Return [X, Y] of the center of cell containing provided text 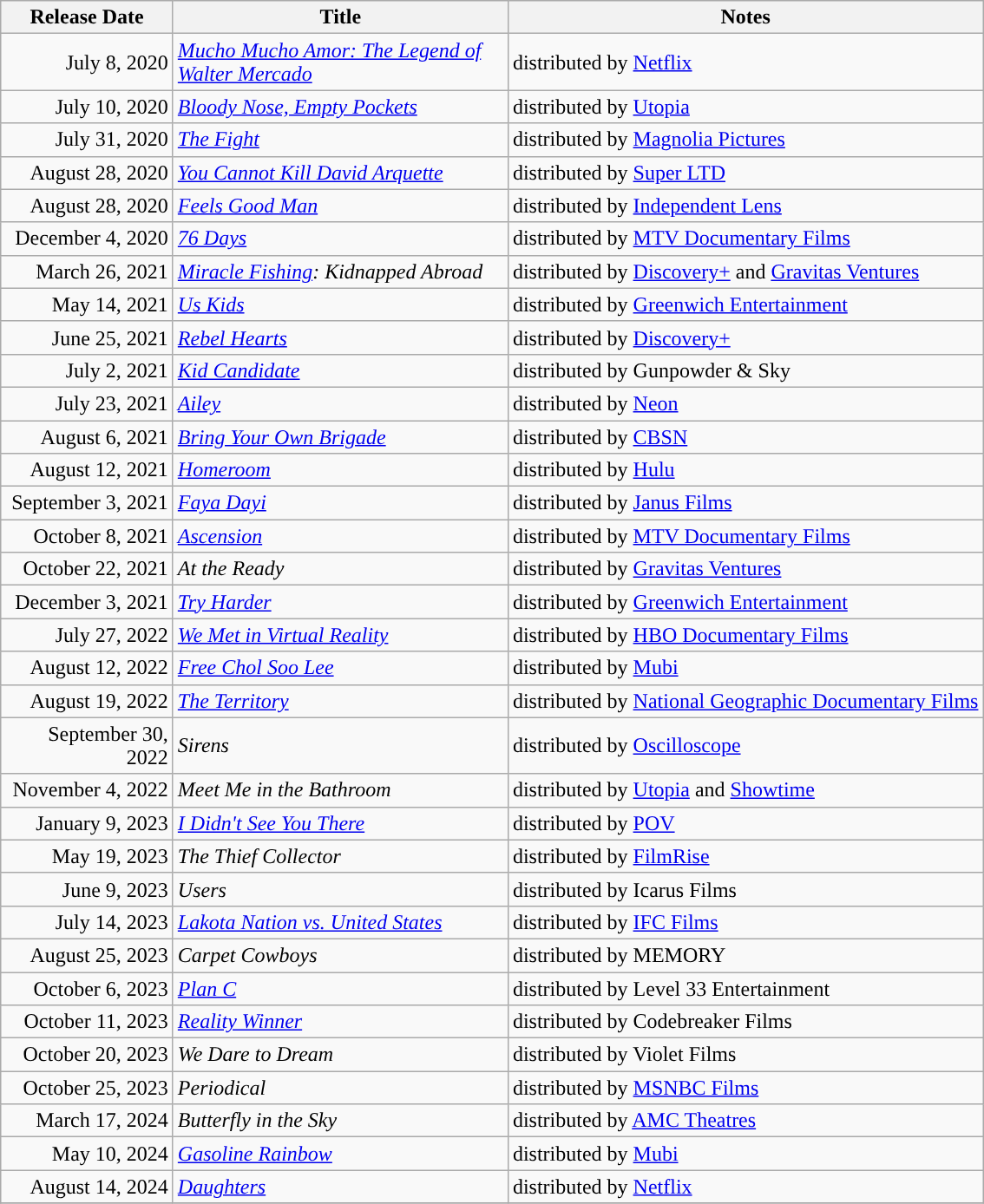
We Dare to Dream [340, 1055]
July 10, 2020 [87, 107]
distributed by Utopia [745, 107]
distributed by POV [745, 823]
distributed by CBSN [745, 436]
October 25, 2023 [87, 1088]
August 14, 2024 [87, 1187]
Rebel Hearts [340, 337]
May 10, 2024 [87, 1154]
distributed by Icarus Films [745, 889]
January 9, 2023 [87, 823]
We Met in Virtual Reality [340, 635]
Users [340, 889]
distributed by Neon [745, 403]
March 17, 2024 [87, 1121]
Try Harder [340, 602]
Bloody Nose, Empty Pockets [340, 107]
distributed by Super LTD [745, 173]
November 4, 2022 [87, 790]
Plan C [340, 988]
July 8, 2020 [87, 62]
June 25, 2021 [87, 337]
distributed by FilmRise [745, 856]
December 4, 2020 [87, 239]
distributed by Magnolia Pictures [745, 140]
September 30, 2022 [87, 746]
September 3, 2021 [87, 503]
Meet Me in the Bathroom [340, 790]
Butterfly in the Sky [340, 1121]
Kid Candidate [340, 370]
Reality Winner [340, 1022]
May 19, 2023 [87, 856]
At the Ready [340, 569]
distributed by HBO Documentary Films [745, 635]
distributed by National Geographic Documentary Films [745, 701]
distributed by Violet Films [745, 1055]
October 8, 2021 [87, 536]
August 12, 2022 [87, 668]
June 9, 2023 [87, 889]
I Didn't See You There [340, 823]
Free Chol Soo Lee [340, 668]
distributed by Level 33 Entertainment [745, 988]
Daughters [340, 1187]
October 11, 2023 [87, 1022]
distributed by AMC Theatres [745, 1121]
Ascension [340, 536]
You Cannot Kill David Arquette [340, 173]
July 2, 2021 [87, 370]
August 12, 2021 [87, 470]
Title [340, 17]
Us Kids [340, 304]
Bring Your Own Brigade [340, 436]
October 20, 2023 [87, 1055]
Mucho Mucho Amor: The Legend of Walter Mercado [340, 62]
August 6, 2021 [87, 436]
Notes [745, 17]
Lakota Nation vs. United States [340, 922]
distributed by MSNBC Films [745, 1088]
March 26, 2021 [87, 272]
distributed by Gunpowder & Sky [745, 370]
distributed by Hulu [745, 470]
The Thief Collector [340, 856]
The Territory [340, 701]
August 19, 2022 [87, 701]
Release Date [87, 17]
July 14, 2023 [87, 922]
distributed by Codebreaker Films [745, 1022]
distributed by Independent Lens [745, 206]
distributed by MEMORY [745, 955]
Feels Good Man [340, 206]
distributed by IFC Films [745, 922]
distributed by Oscilloscope [745, 746]
Sirens [340, 746]
August 25, 2023 [87, 955]
May 14, 2021 [87, 304]
distributed by Gravitas Ventures [745, 569]
Carpet Cowboys [340, 955]
October 22, 2021 [87, 569]
December 3, 2021 [87, 602]
Ailey [340, 403]
July 31, 2020 [87, 140]
distributed by Utopia and Showtime [745, 790]
76 Days [340, 239]
July 23, 2021 [87, 403]
distributed by Janus Films [745, 503]
distributed by Discovery+ [745, 337]
Gasoline Rainbow [340, 1154]
July 27, 2022 [87, 635]
October 6, 2023 [87, 988]
The Fight [340, 140]
Miracle Fishing: Kidnapped Abroad [340, 272]
Periodical [340, 1088]
distributed by Discovery+ and Gravitas Ventures [745, 272]
Homeroom [340, 470]
Faya Dayi [340, 503]
